Find where the given text appears and provide that cell's center as [x, y] coordinate. 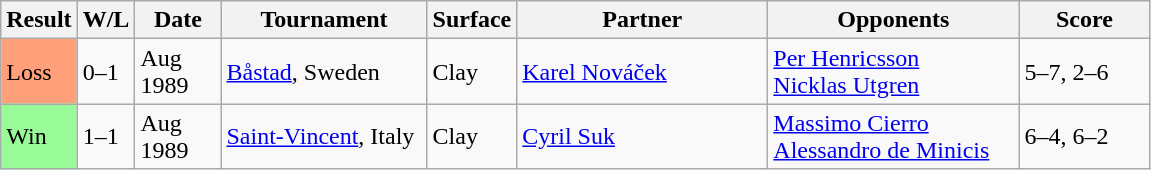
1–1 [106, 136]
Date [178, 20]
Saint-Vincent, Italy [324, 136]
Partner [642, 20]
W/L [106, 20]
Båstad, Sweden [324, 72]
Win [39, 136]
Tournament [324, 20]
Result [39, 20]
Loss [39, 72]
6–4, 6–2 [1084, 136]
Per Henricsson Nicklas Utgren [894, 72]
0–1 [106, 72]
Cyril Suk [642, 136]
Surface [472, 20]
5–7, 2–6 [1084, 72]
Score [1084, 20]
Opponents [894, 20]
Massimo Cierro Alessandro de Minicis [894, 136]
Karel Nováček [642, 72]
